Identify which cell holds the provided text, then report its [X, Y] central coordinate. 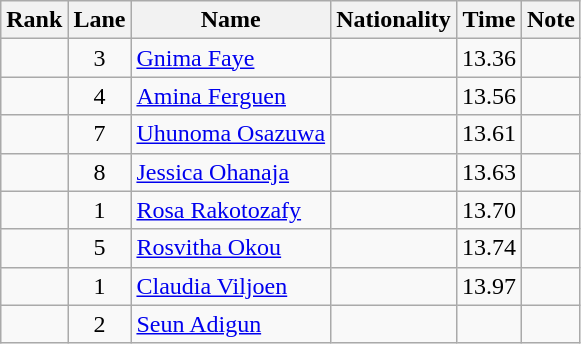
Uhunoma Osazuwa [231, 134]
Gnima Faye [231, 58]
13.97 [488, 286]
5 [100, 248]
Nationality [394, 20]
Lane [100, 20]
2 [100, 324]
3 [100, 58]
Name [231, 20]
13.63 [488, 172]
Rank [34, 20]
13.74 [488, 248]
Time [488, 20]
8 [100, 172]
Seun Adigun [231, 324]
Amina Ferguen [231, 96]
13.36 [488, 58]
Jessica Ohanaja [231, 172]
Claudia Viljoen [231, 286]
Rosvitha Okou [231, 248]
7 [100, 134]
4 [100, 96]
13.56 [488, 96]
Note [550, 20]
13.61 [488, 134]
Rosa Rakotozafy [231, 210]
13.70 [488, 210]
